Find where the given text appears and provide that cell's center as [x, y] coordinate. 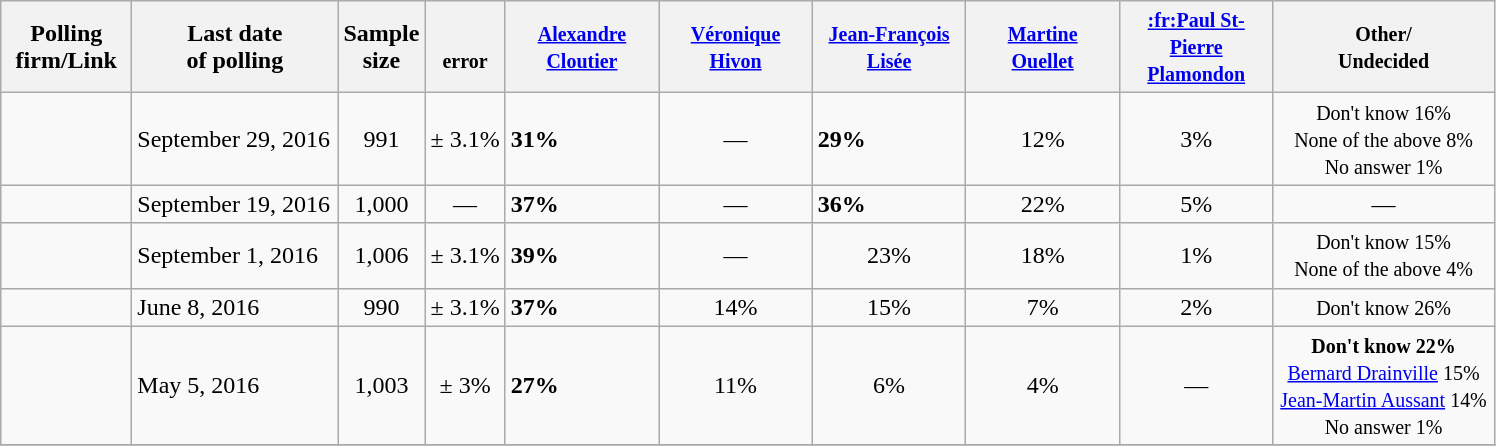
September 1, 2016 [235, 256]
3% [1196, 139]
AlexandreCloutier [582, 47]
7% [1043, 307]
Don't know 26% [1384, 307]
Don't know 22%Bernard Drainville 15%Jean-Martin Aussant 14%No answer 1% [1384, 386]
23% [889, 256]
1% [1196, 256]
5% [1196, 204]
1,000 [382, 204]
September 29, 2016 [235, 139]
15% [889, 307]
Last dateof polling [235, 47]
error [465, 47]
Don't know 15%None of the above 4% [1384, 256]
39% [582, 256]
Other/Undecided [1384, 47]
Jean-FrançoisLisée [889, 47]
29% [889, 139]
Polling firm/Link [66, 47]
991 [382, 139]
12% [1043, 139]
MartineOuellet [1043, 47]
36% [889, 204]
11% [736, 386]
4% [1043, 386]
June 8, 2016 [235, 307]
22% [1043, 204]
1,003 [382, 386]
18% [1043, 256]
990 [382, 307]
VéroniqueHivon [736, 47]
:fr:Paul St-Pierre Plamondon [1196, 47]
31% [582, 139]
Don't know 16%None of the above 8%No answer 1% [1384, 139]
6% [889, 386]
1,006 [382, 256]
2% [1196, 307]
September 19, 2016 [235, 204]
14% [736, 307]
27% [582, 386]
± 3% [465, 386]
May 5, 2016 [235, 386]
Samplesize [382, 47]
